Search for the cell housing the specified text and yield its (x, y) center coordinate. 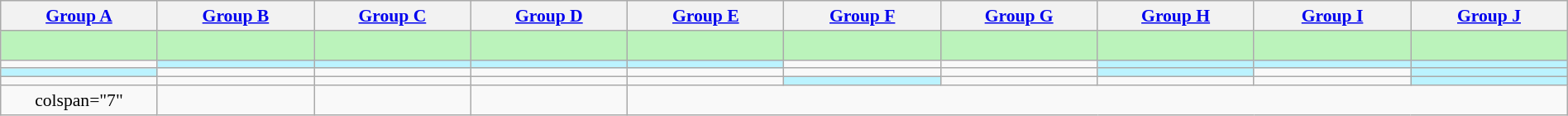
Group G (1019, 16)
Group D (549, 16)
Group C (392, 16)
Group E (706, 16)
Group B (235, 16)
colspan="7" (79, 100)
Group J (1489, 16)
Group H (1176, 16)
Group F (862, 16)
Group I (1331, 16)
Group A (79, 16)
